Output the [x, y] coordinate of the center of the cell containing the given text.  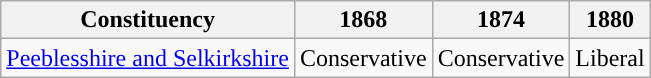
1874 [501, 20]
1868 [363, 20]
Liberal [610, 58]
1880 [610, 20]
Peeblesshire and Selkirkshire [148, 58]
Constituency [148, 20]
